Locate the cell with the specified text and output its (x, y) center coordinate. 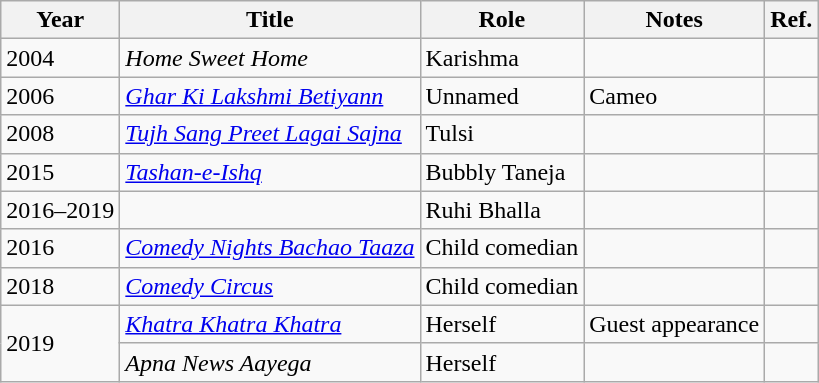
2016 (60, 248)
Home Sweet Home (270, 58)
Title (270, 20)
2016–2019 (60, 210)
Notes (674, 20)
2006 (60, 96)
Comedy Circus (270, 286)
2019 (60, 343)
Ruhi Bhalla (502, 210)
Ref. (792, 20)
Cameo (674, 96)
Comedy Nights Bachao Taaza (270, 248)
Ghar Ki Lakshmi Betiyann (270, 96)
2008 (60, 134)
Tashan-e-Ishq (270, 172)
Role (502, 20)
Year (60, 20)
Tulsi (502, 134)
Karishma (502, 58)
2018 (60, 286)
Tujh Sang Preet Lagai Sajna (270, 134)
Apna News Aayega (270, 362)
Khatra Khatra Khatra (270, 324)
Guest appearance (674, 324)
Unnamed (502, 96)
Bubbly Taneja (502, 172)
2015 (60, 172)
2004 (60, 58)
